For the text-containing cell, return its midpoint in [x, y] coordinate format. 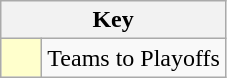
Teams to Playoffs [134, 58]
Key [114, 20]
